Detect which cell encompasses the target text, then output its (x, y) center coordinate. 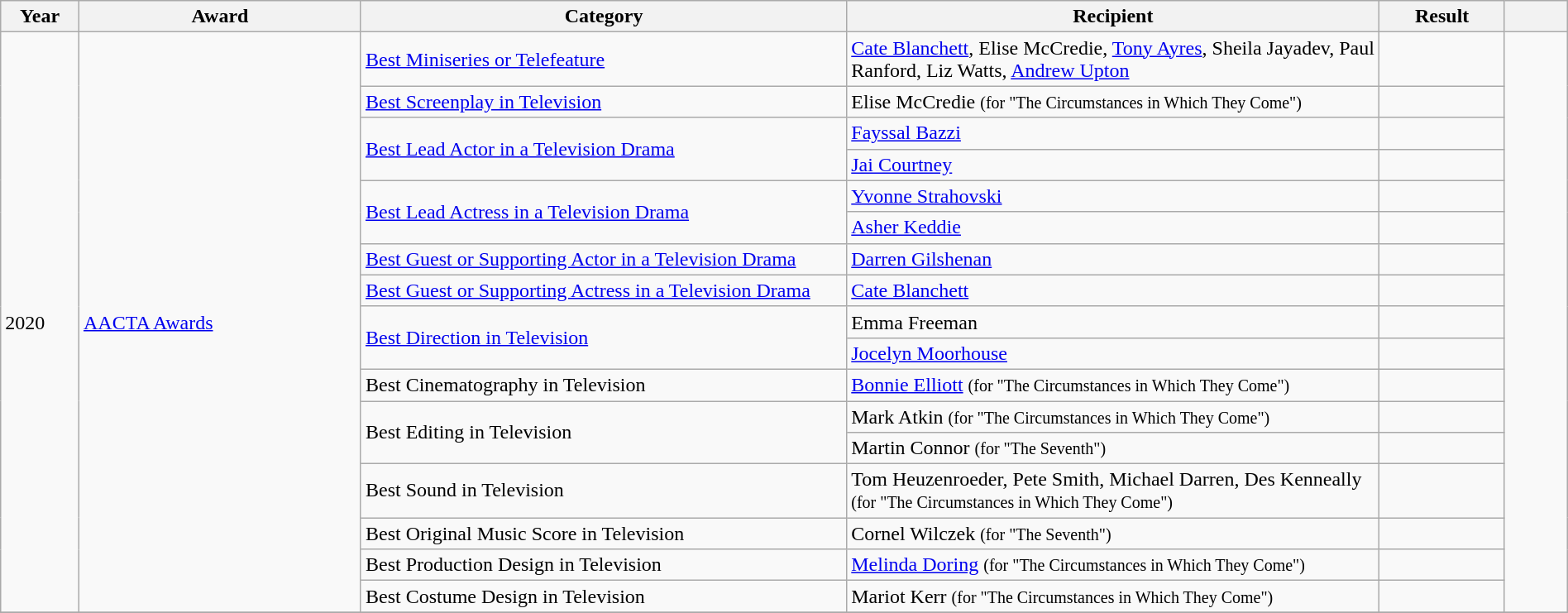
Best Miniseries or Telefeature (604, 60)
Recipient (1113, 17)
Fayssal Bazzi (1113, 133)
Melinda Doring (for "The Circumstances in Which They Come") (1113, 565)
Darren Gilshenan (1113, 259)
Asher Keddie (1113, 227)
Jocelyn Moorhouse (1113, 353)
Mark Atkin (for "The Circumstances in Which They Come") (1113, 416)
Category (604, 17)
Mariot Kerr (for "The Circumstances in Which They Come") (1113, 596)
Best Editing in Television (604, 432)
Best Screenplay in Television (604, 102)
Yvonne Strahovski (1113, 196)
Best Lead Actor in a Television Drama (604, 149)
Best Production Design in Television (604, 565)
Cate Blanchett (1113, 290)
Jai Courtney (1113, 165)
Award (220, 17)
2020 (40, 323)
Martin Connor (for "The Seventh") (1113, 448)
Best Guest or Supporting Actor in a Television Drama (604, 259)
Best Direction in Television (604, 338)
Result (1442, 17)
Elise McCredie (for "The Circumstances in Which They Come") (1113, 102)
Best Costume Design in Television (604, 596)
Cate Blanchett, Elise McCredie, Tony Ayres, Sheila Jayadev, Paul Ranford, Liz Watts, Andrew Upton (1113, 60)
Best Lead Actress in a Television Drama (604, 212)
AACTA Awards (220, 323)
Best Sound in Television (604, 491)
Bonnie Elliott (for "The Circumstances in Which They Come") (1113, 385)
Best Cinematography in Television (604, 385)
Emma Freeman (1113, 322)
Tom Heuzenroeder, Pete Smith, Michael Darren, Des Kenneally (for "The Circumstances in Which They Come") (1113, 491)
Year (40, 17)
Best Original Music Score in Television (604, 534)
Cornel Wilczek (for "The Seventh") (1113, 534)
Best Guest or Supporting Actress in a Television Drama (604, 290)
